Identify which cell holds the provided text, then report its (x, y) central coordinate. 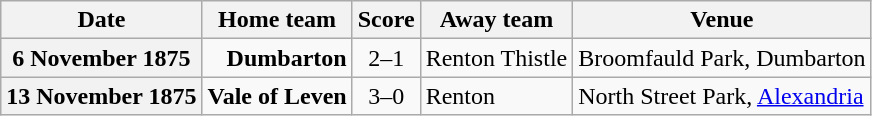
Home team (277, 20)
Score (386, 20)
Vale of Leven (277, 96)
3–0 (386, 96)
Venue (722, 20)
Date (102, 20)
2–1 (386, 58)
Dumbarton (277, 58)
6 November 1875 (102, 58)
Renton (496, 96)
13 November 1875 (102, 96)
North Street Park, Alexandria (722, 96)
Renton Thistle (496, 58)
Broomfauld Park, Dumbarton (722, 58)
Away team (496, 20)
